From the cell containing the given text, extract its center point as [X, Y] coordinate. 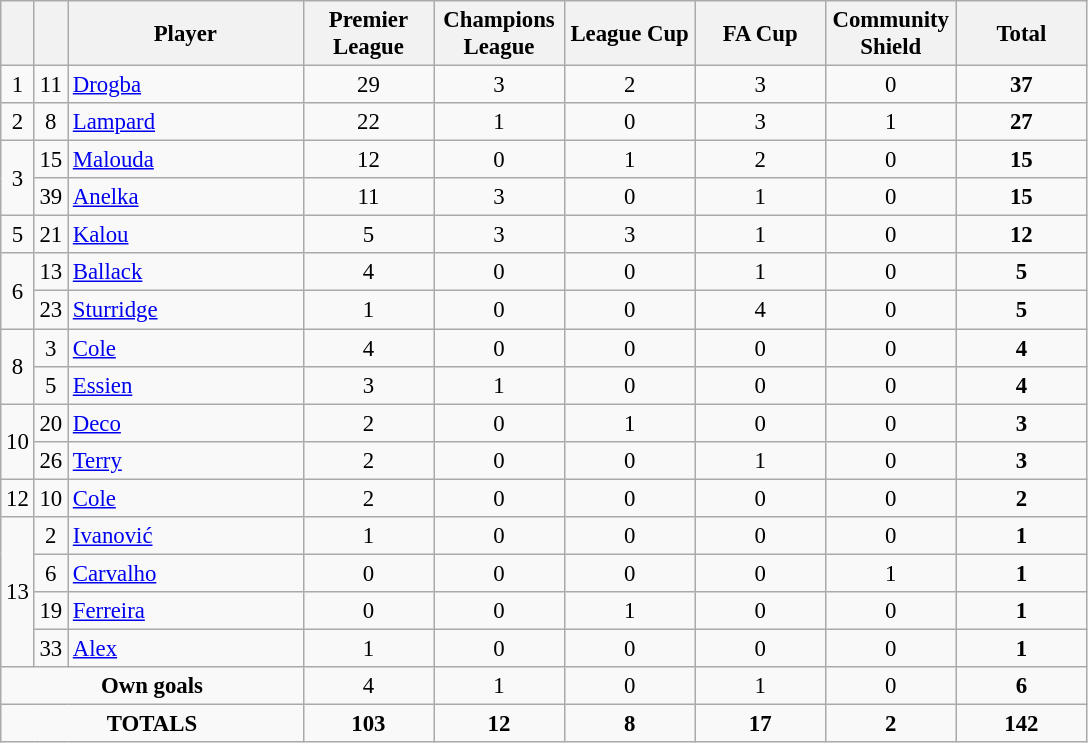
Premier League [368, 34]
Terry [186, 460]
Total [1022, 34]
FA Cup [760, 34]
29 [368, 85]
19 [50, 611]
Kalou [186, 235]
Own goals [152, 686]
23 [50, 310]
Carvalho [186, 573]
Sturridge [186, 310]
39 [50, 197]
Champions League [500, 34]
20 [50, 423]
27 [1022, 122]
22 [368, 122]
Player [186, 34]
37 [1022, 85]
103 [368, 724]
Anelka [186, 197]
Deco [186, 423]
Drogba [186, 85]
Ivanović [186, 536]
21 [50, 235]
Malouda [186, 160]
142 [1022, 724]
Community Shield [890, 34]
TOTALS [152, 724]
League Cup [630, 34]
17 [760, 724]
Essien [186, 385]
Ballack [186, 273]
26 [50, 460]
33 [50, 648]
Ferreira [186, 611]
Alex [186, 648]
Lampard [186, 122]
